Locate the cell with the specified text and output its [X, Y] center coordinate. 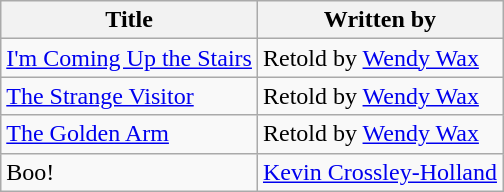
The Golden Arm [130, 134]
Boo! [130, 172]
Title [130, 20]
Kevin Crossley-Holland [380, 172]
I'm Coming Up the Stairs [130, 58]
The Strange Visitor [130, 96]
Written by [380, 20]
